Capture the cell that displays the provided text and extract its (x, y) central coordinate. 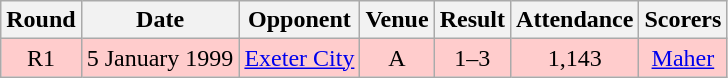
1,143 (575, 58)
5 January 1999 (160, 58)
Scorers (683, 20)
Exeter City (300, 58)
Date (160, 20)
Round (41, 20)
Result (472, 20)
A (397, 58)
Opponent (300, 20)
Maher (683, 58)
1–3 (472, 58)
R1 (41, 58)
Attendance (575, 20)
Venue (397, 20)
